Identify which cell holds the provided text, then report its [X, Y] central coordinate. 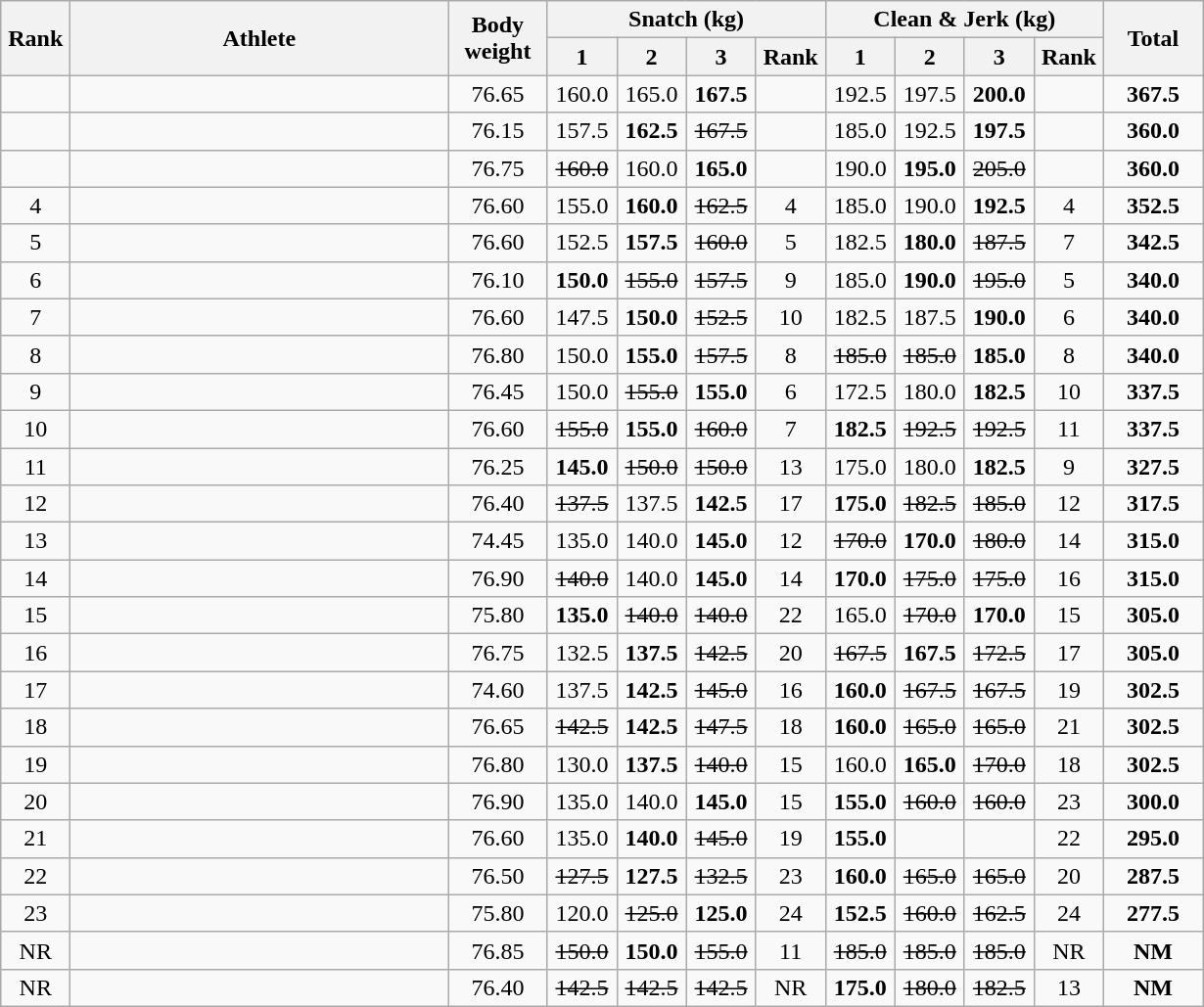
Clean & Jerk (kg) [964, 20]
287.5 [1153, 876]
76.45 [497, 391]
277.5 [1153, 913]
342.5 [1153, 243]
300.0 [1153, 801]
76.15 [497, 131]
120.0 [581, 913]
74.45 [497, 541]
205.0 [998, 168]
352.5 [1153, 206]
Snatch (kg) [686, 20]
130.0 [581, 764]
76.25 [497, 467]
76.50 [497, 876]
76.10 [497, 280]
367.5 [1153, 94]
76.85 [497, 950]
Body weight [497, 38]
317.5 [1153, 504]
200.0 [998, 94]
295.0 [1153, 839]
Total [1153, 38]
327.5 [1153, 467]
74.60 [497, 690]
Athlete [259, 38]
